Pinpoint the cell where the given text exists, returning its (x, y) midpoint coordinate. 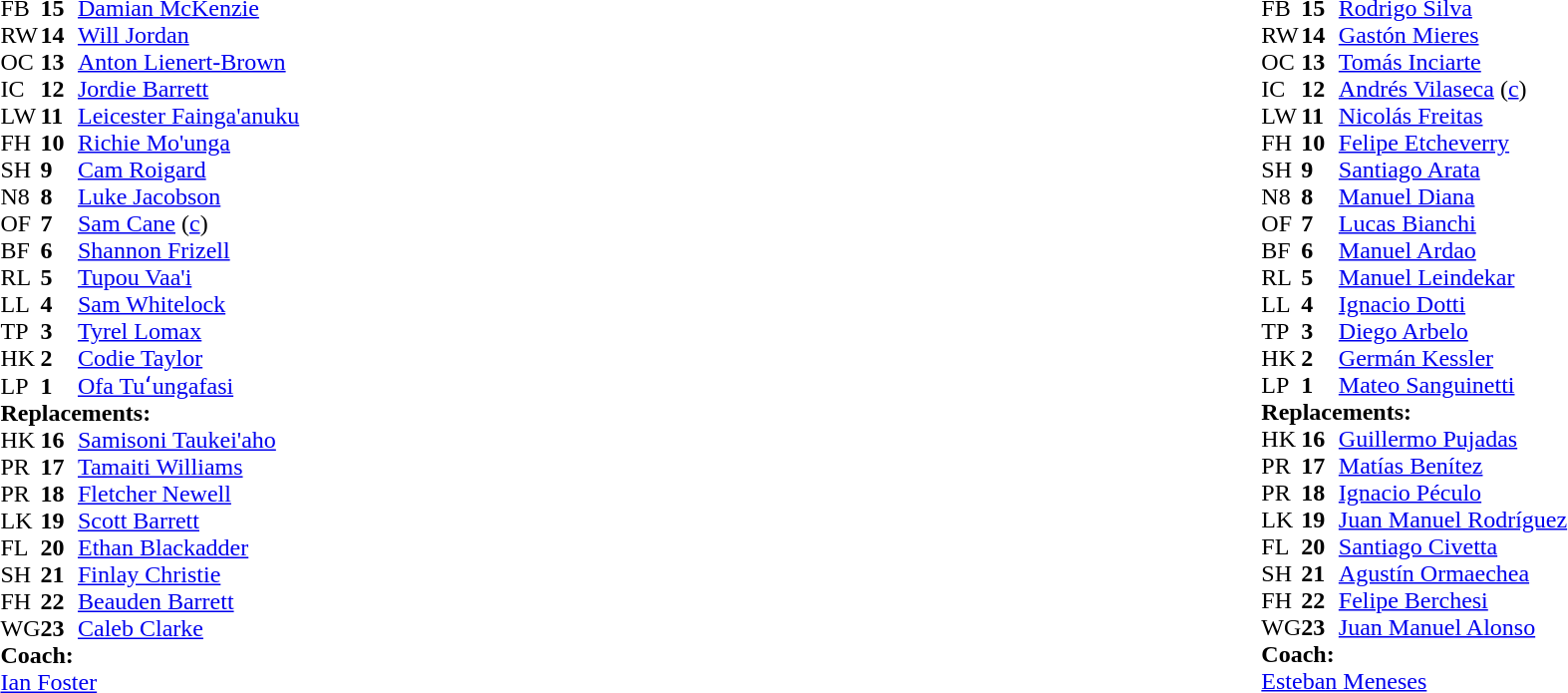
Tamaiti Williams (188, 467)
Santiago Arata (1453, 170)
Diego Arbelo (1453, 331)
Samisoni Taukei'aho (188, 441)
Matías Benítez (1453, 467)
Luke Jacobson (188, 197)
Caleb Clarke (188, 628)
Ignacio Péculo (1453, 493)
Manuel Ardao (1453, 251)
Germán Kessler (1453, 359)
Jordie Barrett (188, 90)
Will Jordan (188, 36)
Felipe Etcheverry (1453, 144)
Lucas Bianchi (1453, 223)
Leicester Fainga'anuku (188, 116)
Gastón Mieres (1453, 36)
Tupou Vaa'i (188, 277)
Tyrel Lomax (188, 331)
Juan Manuel Rodríguez (1453, 520)
Finlay Christie (188, 574)
Fletcher Newell (188, 495)
Guillermo Pujadas (1453, 439)
Anton Lienert-Brown (188, 62)
Ofa Tuʻungafasi (188, 385)
Mateo Sanguinetti (1453, 385)
Tomás Inciarte (1453, 62)
Andrés Vilaseca (c) (1453, 90)
Scott Barrett (188, 520)
Ethan Blackadder (188, 548)
Manuel Diana (1453, 197)
Richie Mo'unga (188, 144)
Sam Cane (c) (188, 223)
Cam Roigard (188, 170)
Santiago Civetta (1453, 546)
Agustín Ormaechea (1453, 574)
Shannon Frizell (188, 251)
Felipe Berchesi (1453, 600)
Beauden Barrett (188, 602)
Sam Whitelock (188, 305)
Juan Manuel Alonso (1453, 628)
Ignacio Dotti (1453, 305)
Nicolás Freitas (1453, 116)
Manuel Leindekar (1453, 277)
Codie Taylor (188, 359)
